For the text-containing cell, return its midpoint in (X, Y) coordinate format. 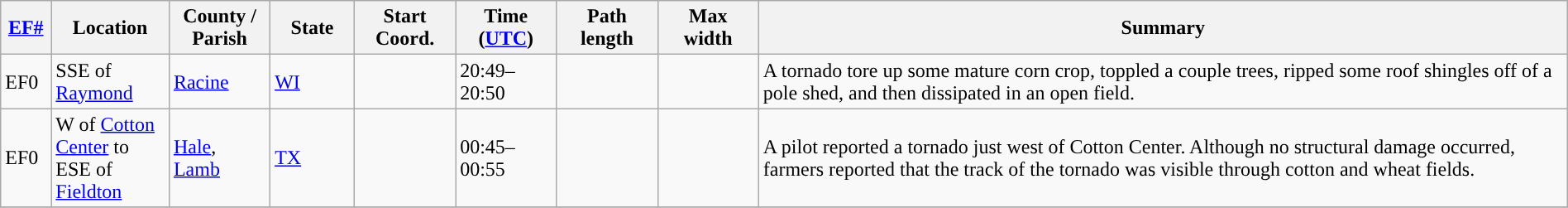
EF# (26, 28)
Hale, Lamb (219, 157)
Start Coord. (404, 28)
TX (313, 157)
20:49–20:50 (506, 81)
Time (UTC) (506, 28)
State (313, 28)
County / Parish (219, 28)
Location (111, 28)
WI (313, 81)
W of Cotton Center to ESE of Fieldton (111, 157)
SSE of Raymond (111, 81)
Summary (1163, 28)
Max width (708, 28)
00:45–00:55 (506, 157)
Racine (219, 81)
A tornado tore up some mature corn crop, toppled a couple trees, ripped some roof shingles off of a pole shed, and then dissipated in an open field. (1163, 81)
Path length (607, 28)
